Locate the cell with the specified text and output its (x, y) center coordinate. 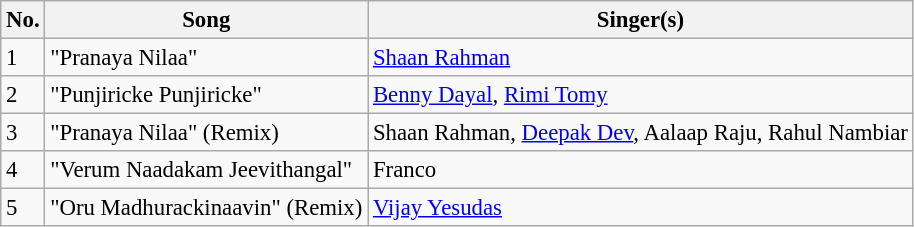
Singer(s) (641, 20)
Shaan Rahman, Deepak Dev, Aalaap Raju, Rahul Nambiar (641, 133)
2 (23, 95)
4 (23, 170)
No. (23, 20)
"Oru Madhurackinaavin" (Remix) (206, 208)
1 (23, 58)
Song (206, 20)
3 (23, 133)
Shaan Rahman (641, 58)
Vijay Yesudas (641, 208)
"Punjiricke Punjiricke" (206, 95)
Benny Dayal, Rimi Tomy (641, 95)
Franco (641, 170)
"Pranaya Nilaa" (206, 58)
"Pranaya Nilaa" (Remix) (206, 133)
5 (23, 208)
"Verum Naadakam Jeevithangal" (206, 170)
